Return (X, Y) of the center of cell containing provided text 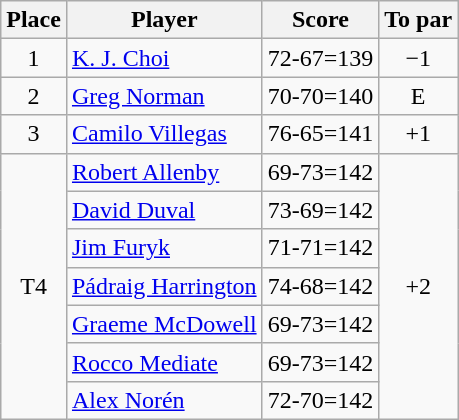
Player (164, 20)
Graeme McDowell (164, 324)
T4 (34, 286)
1 (34, 58)
E (418, 96)
K. J. Choi (164, 58)
Robert Allenby (164, 172)
Alex Norén (164, 400)
Pádraig Harrington (164, 286)
71-71=142 (320, 248)
3 (34, 134)
2 (34, 96)
Score (320, 20)
76-65=141 (320, 134)
To par (418, 20)
Greg Norman (164, 96)
72-67=139 (320, 58)
74-68=142 (320, 286)
Jim Furyk (164, 248)
72-70=142 (320, 400)
Rocco Mediate (164, 362)
70-70=140 (320, 96)
+2 (418, 286)
+1 (418, 134)
Camilo Villegas (164, 134)
73-69=142 (320, 210)
−1 (418, 58)
David Duval (164, 210)
Place (34, 20)
